Determine the (x, y) coordinate at the center of the cell enclosing the given text.  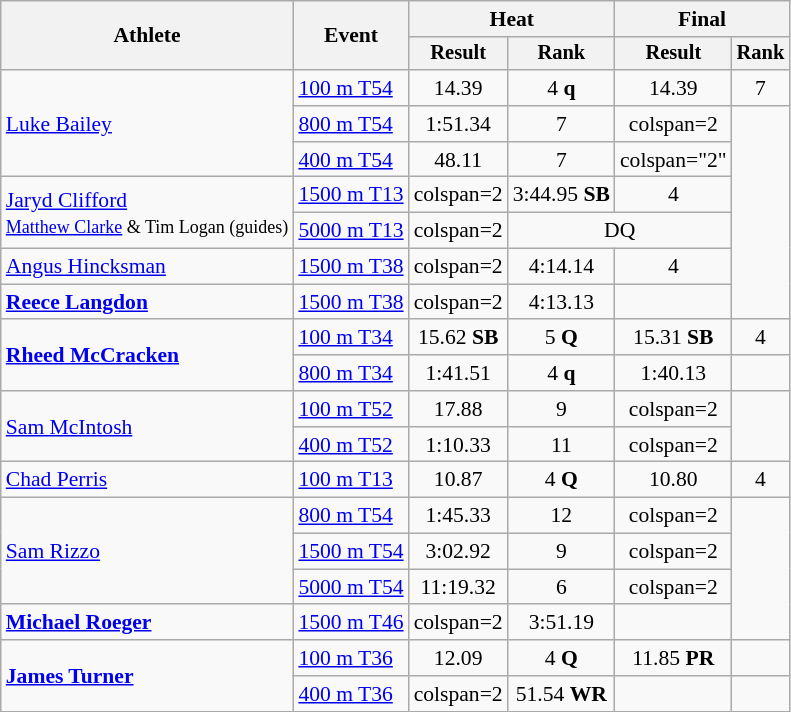
100 m T52 (350, 409)
3:51.19 (562, 623)
Sam Rizzo (148, 552)
1500 m T13 (350, 195)
DQ (620, 231)
10.80 (674, 480)
Jaryd Clifford Matthew Clarke & Tim Logan (guides) (148, 212)
100 m T36 (350, 658)
5000 m T13 (350, 231)
1:40.13 (674, 373)
Reece Langdon (148, 302)
800 m T34 (350, 373)
James Turner (148, 676)
5 Q (562, 338)
Michael Roeger (148, 623)
1:45.33 (458, 516)
5000 m T54 (350, 587)
colspan="2" (674, 160)
1500 m T46 (350, 623)
1500 m T54 (350, 552)
15.31 SB (674, 338)
15.62 SB (458, 338)
4:13.13 (562, 302)
Event (350, 36)
100 m T54 (350, 88)
51.54 WR (562, 694)
11:19.32 (458, 587)
12 (562, 516)
11.85 PR (674, 658)
3:44.95 SB (562, 195)
400 m T54 (350, 160)
Angus Hincksman (148, 267)
4:14.14 (562, 267)
3:02.92 (458, 552)
Rheed McCracken (148, 356)
Final (702, 19)
1:51.34 (458, 124)
100 m T34 (350, 338)
Luke Bailey (148, 124)
12.09 (458, 658)
48.11 (458, 160)
400 m T52 (350, 445)
6 (562, 587)
400 m T36 (350, 694)
Sam McIntosh (148, 426)
17.88 (458, 409)
100 m T13 (350, 480)
11 (562, 445)
1:41.51 (458, 373)
Chad Perris (148, 480)
Heat (512, 19)
Athlete (148, 36)
1:10.33 (458, 445)
10.87 (458, 480)
